From the cell containing the given text, extract its center point as (X, Y) coordinate. 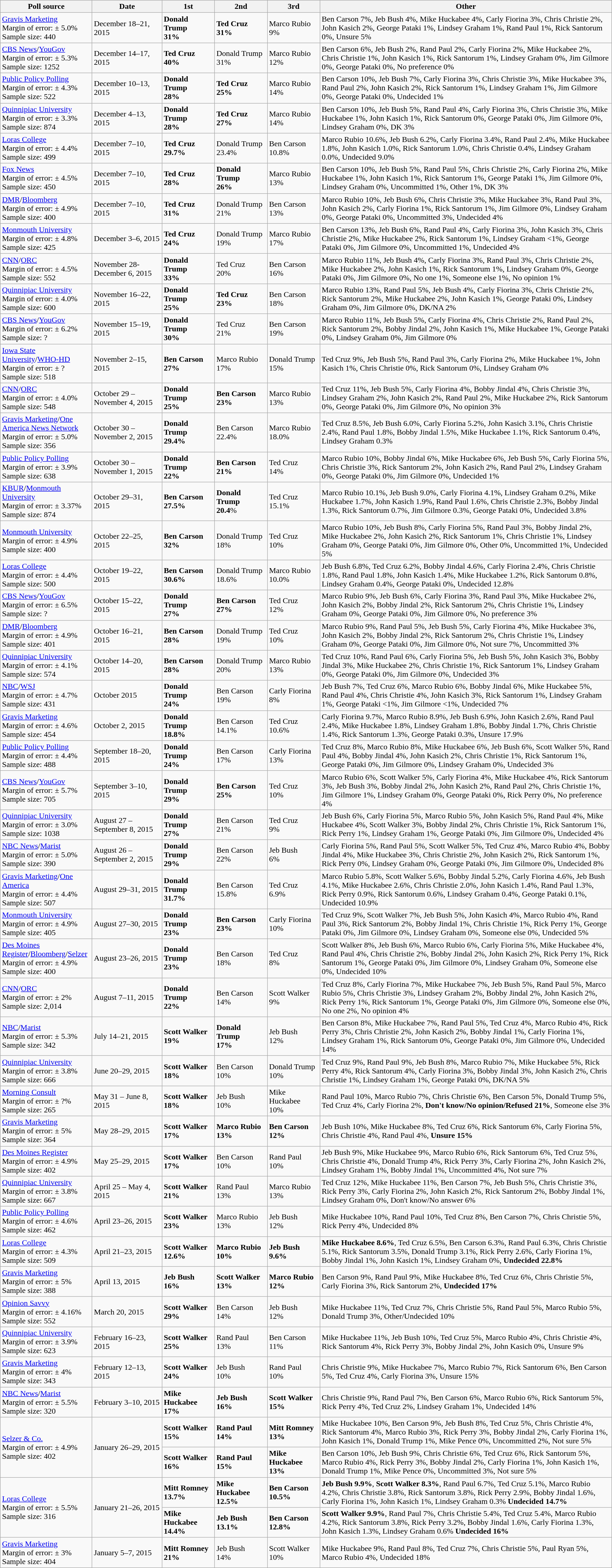
October 29–31, 2015 (127, 502)
December 10–13, 2015 (127, 88)
Rand Paul14% (241, 1432)
Public Policy PollingMargin of error: ± 4.4% Sample size: 488 (46, 756)
Donald Trump17% (241, 1036)
Marco Rubio18.0% (294, 432)
Jeb Bush6% (294, 855)
August 23–26, 2015 (127, 958)
Ben Carson27.5% (188, 502)
Carly Fiorina8% (294, 695)
Monmouth UniversityMargin of error: ± 4.9% Sample size: 400 (46, 540)
Quinnipiac UniversityMargin of error: ± 3.3% Sample size: 874 (46, 118)
March 20, 2015 (127, 1312)
Date (127, 7)
Ben Carson 9%, Rand Paul 9%, Mike Huckabee 8%, Ted Cruz 6%, Chris Christie 5%, Carly Fiorina 3%, Rick Santorum 2%, Undecided 17% (466, 1281)
Chris Christie 9%, Mike Huckabee 7%, Marco Rubio 7%, Rick Santorum 6%, Ben Carson 5%, Ted Cruz 4%, Carly Fiorina 3%, Unsure 15% (466, 1372)
Ted Cruz8% (294, 958)
Rand Paul15% (241, 1462)
February 12–13, 2015 (127, 1372)
September 3–10, 2015 (127, 790)
Mike Huckabee 10%, Rand Paul 10%, Ted Cruz 8%, Ben Carson 7%, Chris Christie 5%, Rick Perry 4%, Undecided 8% (466, 1221)
September 18–20, 2015 (127, 756)
CBS News/YouGovMargin of error: ± 6.5% Sample size: ? (46, 605)
NBC/MaristMargin of error: ± 5.3% Sample size: 342 (46, 1036)
NBC/WSJMargin of error: ± 4.7% Sample size: 431 (46, 695)
Scott Walker10% (294, 1553)
2nd (241, 7)
Donald Trump18% (241, 540)
Jeb Bush9.6% (294, 1251)
November 15–19, 2015 (127, 329)
Ted Cruz25% (241, 88)
Donald Trump31.7% (188, 890)
Poll source (46, 7)
April 25 – May 4, 2015 (127, 1191)
Public Policy PollingMargin of error: ± 3.9% Sample size: 638 (46, 467)
Ben Carson14.1% (241, 725)
DMR/BloombergMargin of error: ± 4.9% Sample size: 401 (46, 635)
CNN/ORCMargin of error: ± 2% Sample size: 2,014 (46, 998)
May 25–29, 2015 (127, 1161)
Ben Carson12.8% (294, 1523)
April 13, 2015 (127, 1281)
October 29 – November 4, 2015 (127, 398)
Ben Carson16% (294, 269)
Quinnipiac UniversityMargin of error: ± 3.8% Sample size: 667 (46, 1191)
CBS News/YouGovMargin of error: ± 5.7% Sample size: 705 (46, 790)
Gravis Marketing/One America News NetworkMargin of error: ± 5.0% Sample size: 356 (46, 432)
CBS News/YouGovMargin of error: ± 5.3% Sample size: 1252 (46, 58)
Mike Huckabee14.4% (188, 1523)
October 14–20, 2015 (127, 665)
January 26–29, 2015 (127, 1447)
Loras CollegeMargin of error: ± 4.4% Sample size: 500 (46, 575)
May 31 – June 8, 2015 (127, 1101)
October 30 – November 2, 2015 (127, 432)
Mike Huckabee 11%, Ted Cruz 7%, Chris Christie 5%, Rand Paul 5%, Marco Rubio 5%, Donald Trump 3%, Other/Undecided 10% (466, 1312)
Ted Cruz14% (294, 467)
NBC News/MaristMargin of error: ± 5.0% Sample size: 390 (46, 855)
August 29–31, 2015 (127, 890)
Scott Walker25% (188, 1342)
Fox NewsMargin of error: ± 4.5% Sample size: 450 (46, 178)
February 16–23, 2015 (127, 1342)
Gravis MarketingMargin of error: ± 5.0% Sample size: 440 (46, 28)
Carly Fiorina13% (294, 756)
July 14–21, 2015 (127, 1036)
Ted Cruz20% (241, 269)
Mitt Romney13.7% (188, 1492)
October 2015 (127, 695)
CBS News/YouGovMargin of error: ± 6.2% Sample size: ? (46, 329)
December 4–13, 2015 (127, 118)
KBUR/Monmouth UniversityMargin of error: ± 3.37% Sample size: 874 (46, 502)
November 2–15, 2015 (127, 364)
Des Moines Register/Bloomberg/SelzerMargin of error: ± 4.9% Sample size: 400 (46, 958)
Ben Carson13% (294, 208)
October 16–21, 2015 (127, 635)
Ted Cruz10.6% (294, 725)
1st (188, 7)
Ben Carson22.4% (241, 432)
Carly Fiorina10% (294, 924)
Ted Cruz23% (241, 299)
Mitt Romney21% (188, 1553)
Donald Trump29.4% (188, 432)
Donald Trump33% (188, 269)
Loras CollegeMargin of error: ± 4.3% Sample size: 509 (46, 1251)
Mike Huckabee 9%, Rand Paul 8%, Ted Cruz 7%, Chris Christie 5%, Paul Ryan 5%, Marco Rubio 4%, Undecided 18% (466, 1553)
Scott Walker9% (294, 998)
Ben Carson15.8% (241, 890)
Donald Trump10% (294, 1071)
Quinnipiac UniversityMargin of error: ± 3.0% Sample size: 1038 (46, 825)
DMR/BloombergMargin of error: ± 4.9% Sample size: 400 (46, 208)
Other (466, 7)
Ben Carson30.6% (188, 575)
December 18–21, 2015 (127, 28)
Mike Huckabee17% (188, 1402)
Ted Cruz24% (188, 238)
October 2, 2015 (127, 725)
Scott Walker13% (241, 1281)
Ted Cruz21% (241, 329)
Donald Trump26% (241, 178)
Chris Christie 9%, Rand Paul 7%, Ben Carson 6%, Marco Rubio 6%, Rick Santorum 5%, Rick Perry 4%, Ted Cruz 2%, Lindsey Graham 1%, Undecided 14% (466, 1402)
April 23–26, 2015 (127, 1221)
Quinnipiac UniversityMargin of error: ± 3.9% Sample size: 623 (46, 1342)
Ben Carson12% (294, 1131)
Gravis MarketingMargin of error: ± 5% Sample size: 388 (46, 1281)
Gravis MarketingMargin of error: ± 4.6% Sample size: 454 (46, 725)
CNN/ORCMargin of error: ± 4.0% Sample size: 548 (46, 398)
Donald Trump30% (188, 329)
Monmouth UniversityMargin of error: ± 4.9% Sample size: 405 (46, 924)
August 27–30, 2015 (127, 924)
Mike Huckabee10% (294, 1101)
August 27 – September 8, 2015 (127, 825)
Loras CollegeMargin of error: ± 4.4% Sample size: 499 (46, 148)
October 19–22, 2015 (127, 575)
February 3–10, 2015 (127, 1402)
January 21–26, 2015 (127, 1507)
Ted Cruz29.7% (188, 148)
Ted Cruz6.9% (294, 890)
Gravis MarketingMargin of error: ± 4% Sample size: 343 (46, 1372)
Donald Trump18.8% (188, 725)
January 5–7, 2015 (127, 1553)
November 28-December 6, 2015 (127, 269)
Public Policy PollingMargin of error: ± 4.3% Sample size: 522 (46, 88)
Iowa State University/WHO-HDMargin of error: ± ? Sample size: 518 (46, 364)
Marco Rubio9% (294, 28)
October 15–22, 2015 (127, 605)
Quinnipiac UniversityMargin of error: ± 4.0% Sample size: 600 (46, 299)
Mike Huckabee13% (294, 1462)
Ted Cruz9% (294, 825)
Quinnipiac UniversityMargin of error: ± 3.8% Sample size: 666 (46, 1071)
Jeb Bush13.1% (241, 1523)
Jeb Bush14% (241, 1553)
Ted Cruz27% (241, 118)
Ben Carson10.5% (294, 1492)
Mike Huckabee12.5% (241, 1492)
Scott Walker16% (188, 1462)
Ben Carson32% (188, 540)
3rd (294, 7)
November 16–22, 2015 (127, 299)
Scott Walker12.6% (188, 1251)
Ben Carson17% (241, 756)
Des Moines RegisterMargin of error: ± 4.9% Sample size: 402 (46, 1161)
October 30 – November 1, 2015 (127, 467)
Ted Cruz28% (188, 178)
Selzer & Co.Margin of error: ± 4.9% Sample size: 402 (46, 1447)
Scott Walker24% (188, 1372)
Scott Walker19% (188, 1036)
Scott Walker23% (188, 1221)
Marco Rubio10% (241, 1251)
Donald Trump20.4% (241, 502)
Ted Cruz 9%, Jeb Bush 5%, Rand Paul 3%, Carly Fiorina 2%, Mike Huckabee 1%, John Kasich 1%, Chris Christie 0%, Rick Santorum 0%, Lindsey Graham 0% (466, 364)
Jeb Bush 10%, Mike Huckabee 8%, Ted Cruz 6%, Rick Santorum 6%, Carly Fiorina 5%, Chris Christie 4%, Rand Paul 4%, Unsure 15% (466, 1131)
Gravis MarketingMargin of error: ± 5% Sample size: 364 (46, 1131)
Gravis MarketingMargin of error: ± 3% Sample size: 404 (46, 1553)
May 28–29, 2015 (127, 1131)
Scott Walker21% (188, 1191)
Ted Cruz40% (188, 58)
Ben Carson22% (241, 855)
Public Policy PollingMargin of error: ± 4.6% Sample size: 462 (46, 1221)
Donald Trump21% (241, 208)
Loras CollegeMargin of error: ± 5.5% Sample size: 316 (46, 1507)
Donald Trump18.6% (241, 575)
Ben Carson11% (294, 1342)
August 7–11, 2015 (127, 998)
Ted Cruz12% (294, 605)
Scott Walker29% (188, 1312)
Quinnipiac UniversityMargin of error: ± 4.1% Sample size: 574 (46, 665)
Donald Trump20% (241, 665)
Ben Carson25% (241, 790)
Marco Rubio10.0% (294, 575)
April 21–23, 2015 (127, 1251)
Gravis Marketing/One AmericaMargin of error: ± 4.4% Sample size: 507 (46, 890)
Donald Trump23.4% (241, 148)
Monmouth UniversityMargin of error: ± 4.8% Sample size: 425 (46, 238)
August 26 – September 2, 2015 (127, 855)
NBC News/MaristMargin of error: ± 5.5% Sample size: 320 (46, 1402)
Mitt Romney13% (294, 1432)
October 22–25, 2015 (127, 540)
Donald Trump15% (294, 364)
December 3–6, 2015 (127, 238)
December 14–17, 2015 (127, 58)
CNN/ORCMargin of error: ± 4.5% Sample size: 552 (46, 269)
June 20–29, 2015 (127, 1071)
Opinion SavvyMargin of error: ± 4.16% Sample size: 552 (46, 1312)
Morning ConsultMargin of error: ± ?% Sample size: 265 (46, 1101)
Ben Carson10.8% (294, 148)
Ted Cruz 15.1% (294, 502)
